Search for the cell housing the specified text and yield its (x, y) center coordinate. 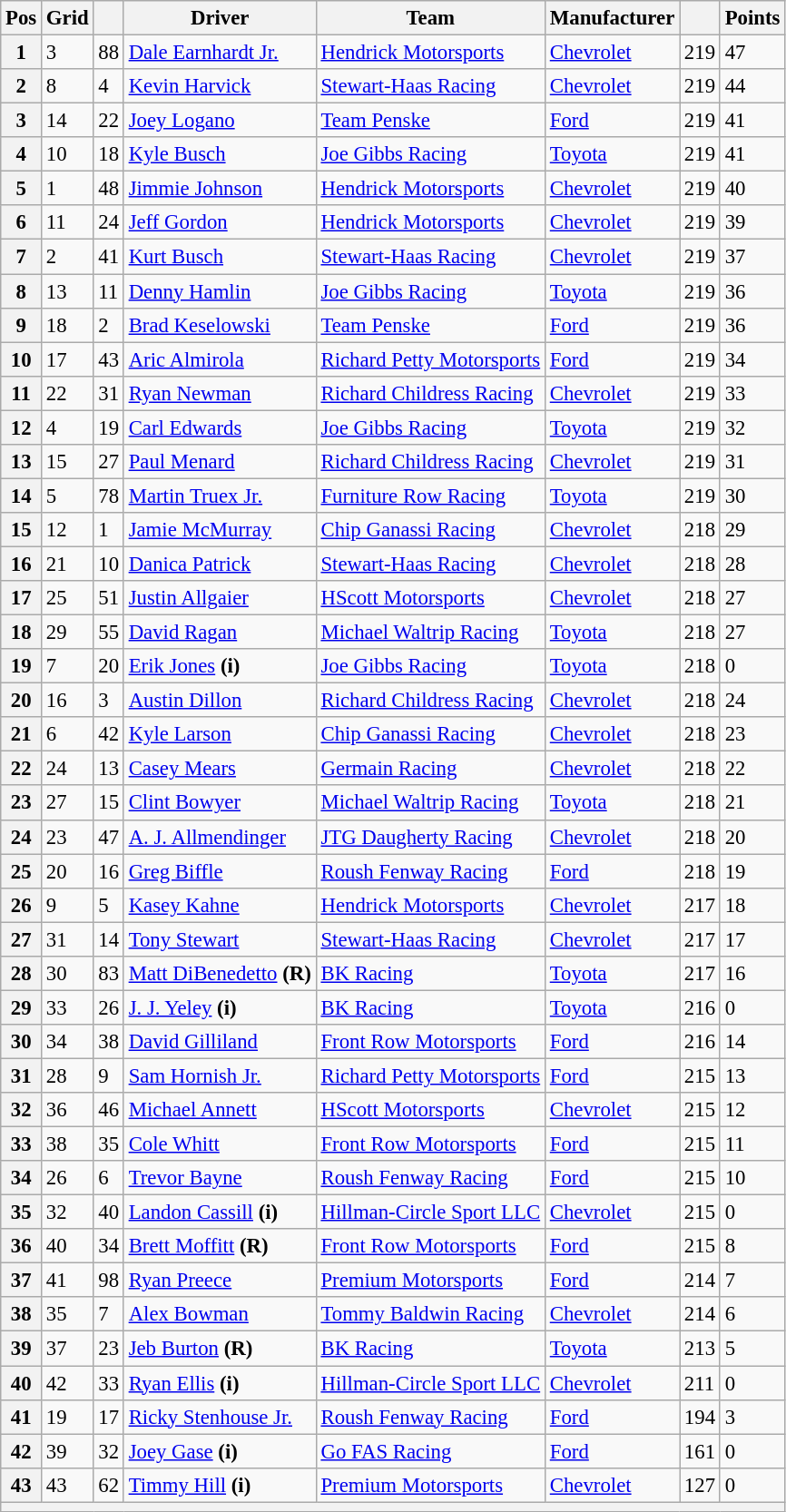
Kevin Harvick (220, 86)
Dale Earnhardt Jr. (220, 53)
Trevor Bayne (220, 1178)
Ryan Preece (220, 1281)
51 (109, 598)
62 (109, 1485)
Ricky Stenhouse Jr. (220, 1417)
Manufacturer (612, 18)
Jamie McMurray (220, 530)
Clint Bowyer (220, 803)
88 (109, 53)
Brad Keselowski (220, 325)
Driver (220, 18)
Kyle Busch (220, 154)
Sam Hornish Jr. (220, 1075)
Tommy Baldwin Racing (430, 1315)
Go FAS Racing (430, 1451)
44 (752, 86)
Michael Annett (220, 1110)
Landon Cassill (i) (220, 1213)
Carl Edwards (220, 427)
Greg Biffle (220, 871)
Ryan Ellis (i) (220, 1383)
Tony Stewart (220, 939)
Aric Almirola (220, 359)
Germain Racing (430, 769)
127 (701, 1485)
211 (701, 1383)
Paul Menard (220, 462)
Kasey Kahne (220, 905)
Points (752, 18)
Matt DiBenedetto (R) (220, 974)
JTG Daugherty Racing (430, 837)
98 (109, 1281)
78 (109, 496)
Justin Allgaier (220, 598)
Joey Logano (220, 121)
David Gilliland (220, 1042)
Brett Moffitt (R) (220, 1246)
Casey Mears (220, 769)
161 (701, 1451)
Danica Patrick (220, 564)
Austin Dillon (220, 701)
Jeff Gordon (220, 222)
Denny Hamlin (220, 291)
213 (701, 1349)
Alex Bowman (220, 1315)
Furniture Row Racing (430, 496)
Team (430, 18)
Pos (22, 18)
Kurt Busch (220, 257)
46 (109, 1110)
Cole Whitt (220, 1144)
194 (701, 1417)
Joey Gase (i) (220, 1451)
David Ragan (220, 633)
A. J. Allmendinger (220, 837)
Martin Truex Jr. (220, 496)
Ryan Newman (220, 393)
83 (109, 974)
J. J. Yeley (i) (220, 1007)
Erik Jones (i) (220, 666)
Kyle Larson (220, 734)
Timmy Hill (i) (220, 1485)
Jimmie Johnson (220, 189)
48 (109, 189)
Jeb Burton (R) (220, 1349)
Grid (67, 18)
55 (109, 633)
